Provide the (x, y) coordinate of the cell's center where the given text is located.  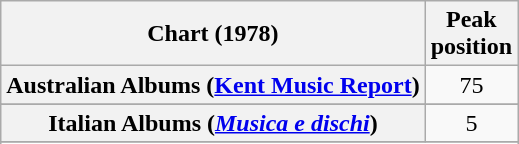
Australian Albums (Kent Music Report) (213, 85)
5 (471, 123)
Peakposition (471, 34)
Chart (1978) (213, 34)
Italian Albums (Musica e dischi) (213, 123)
75 (471, 85)
